Extract the [X, Y] coordinate from the center of the cell holding the provided text.  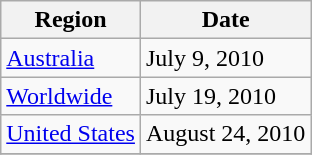
July 19, 2010 [225, 96]
August 24, 2010 [225, 134]
United States [71, 134]
Region [71, 20]
Worldwide [71, 96]
Date [225, 20]
Australia [71, 58]
July 9, 2010 [225, 58]
